Determine the (X, Y) coordinate at the center of the cell enclosing the given text.  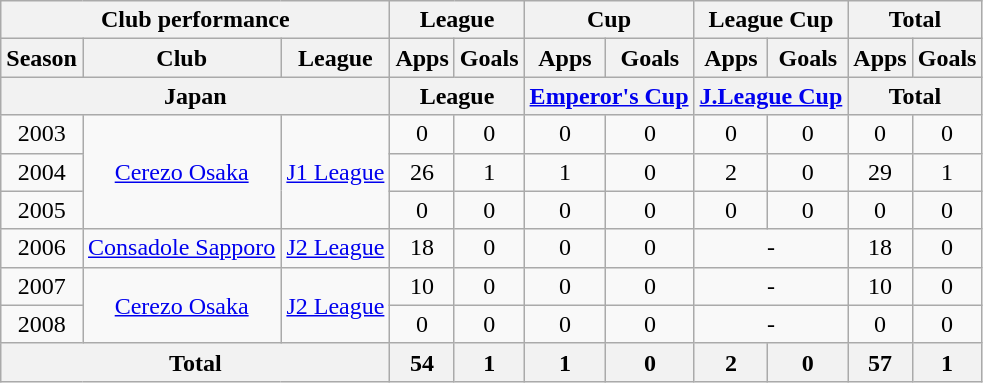
2008 (42, 324)
J1 League (336, 172)
Season (42, 58)
Club performance (196, 20)
54 (422, 362)
Cup (609, 20)
J.League Cup (771, 96)
Club (181, 58)
29 (880, 172)
2006 (42, 248)
26 (422, 172)
Emperor's Cup (609, 96)
2007 (42, 286)
2005 (42, 210)
League Cup (771, 20)
2004 (42, 172)
Japan (196, 96)
Consadole Sapporo (181, 248)
2003 (42, 134)
57 (880, 362)
